Return the (x, y) coordinate for the center point of the cell that contains the specified text.  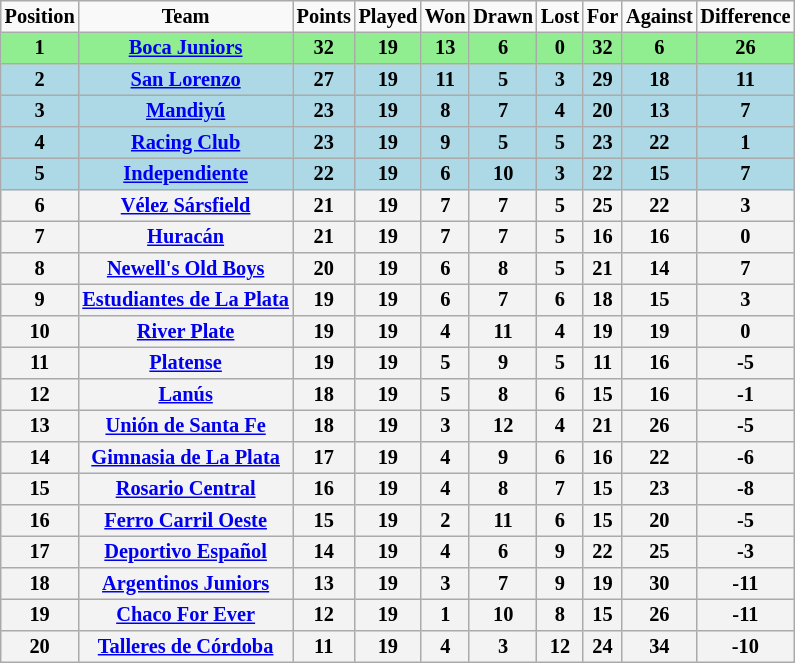
-8 (746, 489)
Played (388, 17)
29 (602, 80)
Racing Club (185, 143)
-6 (746, 458)
Vélez Sársfield (185, 206)
Chaco For Ever (185, 615)
Gimnasia de La Plata (185, 458)
Talleres de Córdoba (185, 647)
30 (659, 584)
-10 (746, 647)
Deportivo Español (185, 552)
Boca Juniors (185, 48)
Lanús (185, 395)
Independiente (185, 174)
34 (659, 647)
Mandiyú (185, 111)
Unión de Santa Fe (185, 426)
Team (185, 17)
-1 (746, 395)
Estudiantes de La Plata (185, 300)
Lost (560, 17)
River Plate (185, 332)
Platense (185, 363)
San Lorenzo (185, 80)
Rosario Central (185, 489)
Argentinos Juniors (185, 584)
For (602, 17)
Position (40, 17)
Difference (746, 17)
Against (659, 17)
Huracán (185, 237)
Newell's Old Boys (185, 269)
Ferro Carril Oeste (185, 521)
Points (324, 17)
27 (324, 80)
Won (445, 17)
-3 (746, 552)
Drawn (503, 17)
24 (602, 647)
